Capture the cell that displays the provided text and extract its (x, y) central coordinate. 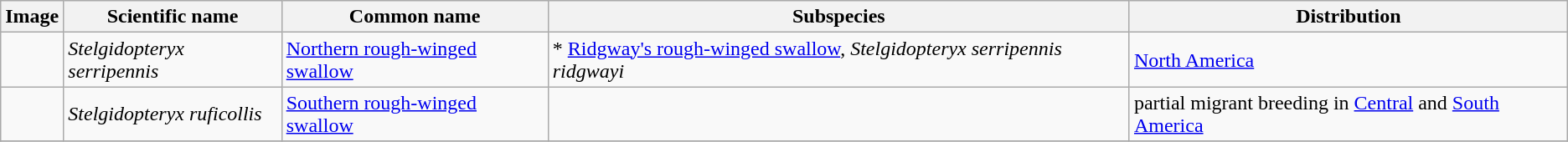
Subspecies (838, 17)
Stelgidopteryx ruficollis (173, 114)
Common name (415, 17)
Northern rough-winged swallow (415, 60)
Image (32, 17)
Southern rough-winged swallow (415, 114)
North America (1349, 60)
Distribution (1349, 17)
* Ridgway's rough-winged swallow, Stelgidopteryx serripennis ridgwayi (838, 60)
partial migrant breeding in Central and South America (1349, 114)
Scientific name (173, 17)
Stelgidopteryx serripennis (173, 60)
